Extract the [x, y] coordinate from the center of the cell holding the provided text.  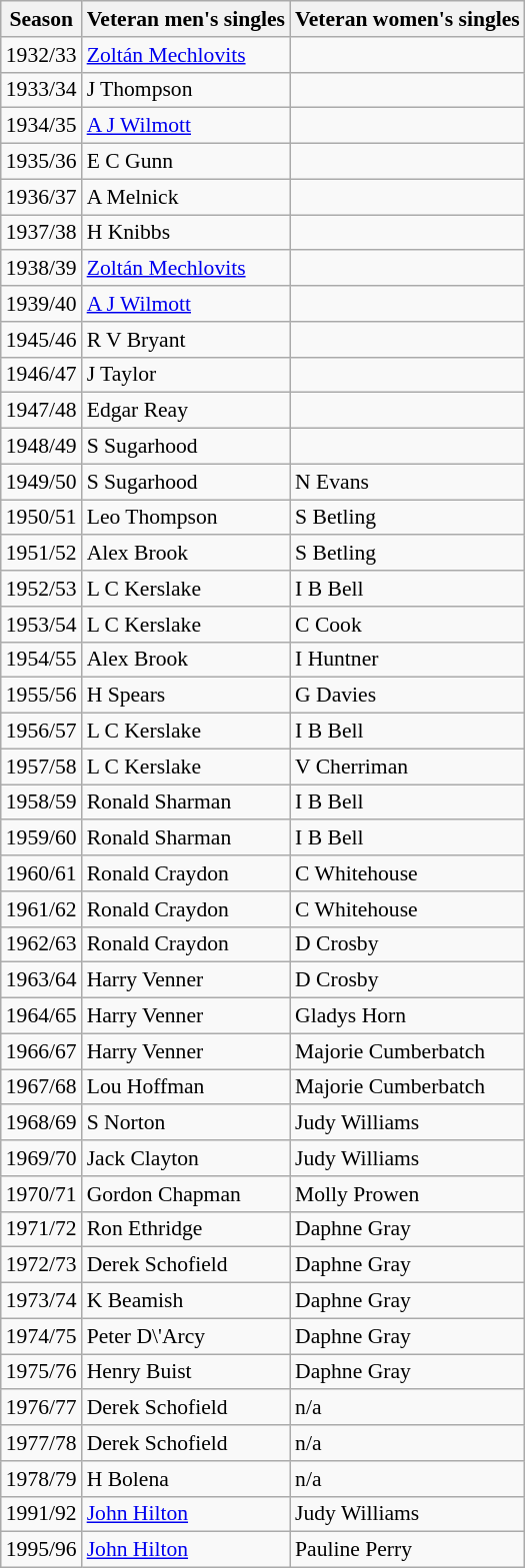
1968/69 [42, 1123]
1946/47 [42, 375]
1952/53 [42, 589]
1949/50 [42, 482]
1937/38 [42, 233]
1951/52 [42, 554]
1958/59 [42, 802]
1955/56 [42, 696]
1973/74 [42, 1301]
Edgar Reay [186, 411]
1945/46 [42, 340]
C Cook [408, 625]
1976/77 [42, 1408]
1956/57 [42, 732]
1938/39 [42, 269]
1974/75 [42, 1336]
1977/78 [42, 1443]
1954/55 [42, 660]
1960/61 [42, 873]
1947/48 [42, 411]
1971/72 [42, 1229]
V Cherriman [408, 767]
Veteran men's singles [186, 19]
1935/36 [42, 162]
E C Gunn [186, 162]
G Davies [408, 696]
1957/58 [42, 767]
1959/60 [42, 838]
1972/73 [42, 1265]
Gladys Horn [408, 1016]
Gordon Chapman [186, 1194]
1966/67 [42, 1051]
1961/62 [42, 909]
1936/37 [42, 197]
1964/65 [42, 1016]
J Thompson [186, 90]
H Knibbs [186, 233]
1963/64 [42, 980]
I Huntner [408, 660]
1969/70 [42, 1158]
1934/35 [42, 126]
1939/40 [42, 304]
H Spears [186, 696]
H Bolena [186, 1479]
Pauline Perry [408, 1550]
R V Bryant [186, 340]
Peter D\'Arcy [186, 1336]
Ron Ethridge [186, 1229]
1978/79 [42, 1479]
Molly Prowen [408, 1194]
1995/96 [42, 1550]
1953/54 [42, 625]
1975/76 [42, 1372]
1948/49 [42, 447]
N Evans [408, 482]
A Melnick [186, 197]
1950/51 [42, 518]
J Taylor [186, 375]
S Norton [186, 1123]
Jack Clayton [186, 1158]
Henry Buist [186, 1372]
1970/71 [42, 1194]
Lou Hoffman [186, 1087]
Season [42, 19]
1933/34 [42, 90]
Veteran women's singles [408, 19]
1932/33 [42, 55]
Leo Thompson [186, 518]
K Beamish [186, 1301]
1991/92 [42, 1514]
1967/68 [42, 1087]
1962/63 [42, 944]
